From the cell containing the given text, extract its center point as [X, Y] coordinate. 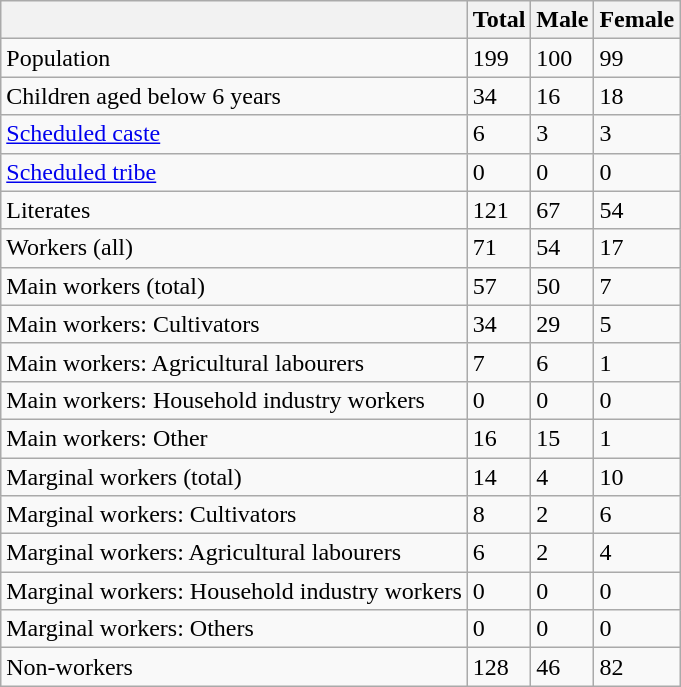
14 [499, 477]
Main workers (total) [234, 286]
57 [499, 286]
Non-workers [234, 667]
15 [562, 438]
Scheduled tribe [234, 172]
8 [499, 515]
121 [499, 210]
10 [637, 477]
29 [562, 324]
67 [562, 210]
Literates [234, 210]
17 [637, 248]
Male [562, 20]
Main workers: Household industry workers [234, 400]
Marginal workers: Agricultural labourers [234, 553]
Children aged below 6 years [234, 96]
100 [562, 58]
Workers (all) [234, 248]
Scheduled caste [234, 134]
Main workers: Other [234, 438]
Main workers: Agricultural labourers [234, 362]
71 [499, 248]
Marginal workers (total) [234, 477]
99 [637, 58]
50 [562, 286]
Main workers: Cultivators [234, 324]
Marginal workers: Household industry workers [234, 591]
Marginal workers: Others [234, 629]
18 [637, 96]
5 [637, 324]
82 [637, 667]
Population [234, 58]
Female [637, 20]
199 [499, 58]
46 [562, 667]
128 [499, 667]
Total [499, 20]
Marginal workers: Cultivators [234, 515]
